Scan for the cell matching the given text and deliver its [X, Y] coordinate at center. 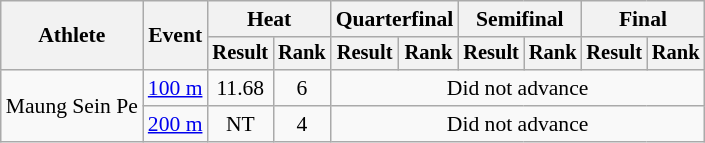
Semifinal [520, 19]
Heat [270, 19]
200 m [176, 124]
Athlete [72, 36]
Maung Sein Pe [72, 106]
NT [241, 124]
Quarterfinal [395, 19]
4 [302, 124]
11.68 [241, 88]
Final [642, 19]
100 m [176, 88]
6 [302, 88]
Event [176, 36]
